From the cell containing the given text, extract its center point as (x, y) coordinate. 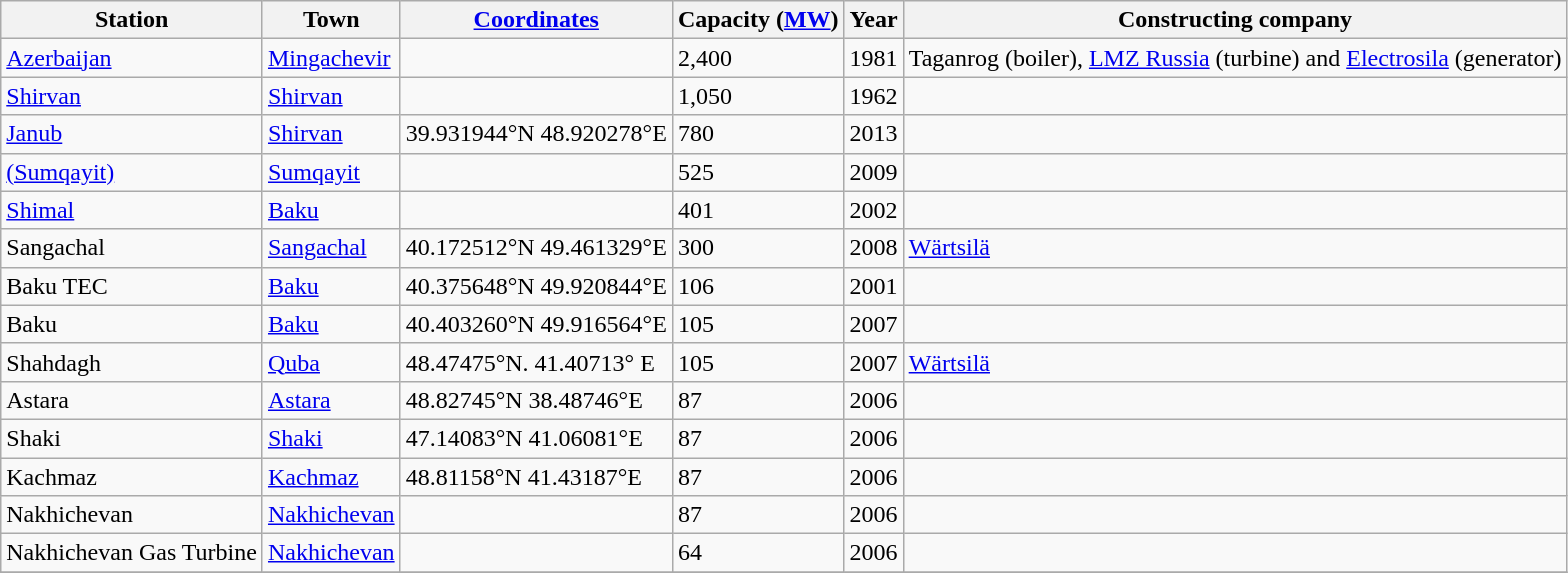
Azerbaijan (132, 58)
780 (758, 134)
2009 (874, 172)
2,400 (758, 58)
Mingachevir (331, 58)
2002 (874, 210)
48.47475°N. 41.40713° E (536, 362)
64 (758, 553)
Town (331, 20)
Coordinates (536, 20)
401 (758, 210)
Constructing company (1235, 20)
40.172512°N 49.461329°E (536, 248)
(Sumqayit) (132, 172)
47.14083°N 41.06081°E (536, 438)
525 (758, 172)
1,050 (758, 96)
Station (132, 20)
Shahdagh (132, 362)
Quba (331, 362)
40.375648°N 49.920844°E (536, 286)
Janub (132, 134)
300 (758, 248)
Baku TEC (132, 286)
2001 (874, 286)
48.81158°N 41.43187°E (536, 477)
2013 (874, 134)
Year (874, 20)
Nakhichevan Gas Turbine (132, 553)
1962 (874, 96)
48.82745°N 38.48746°E (536, 400)
1981 (874, 58)
Shimal (132, 210)
106 (758, 286)
Taganrog (boiler), LMZ Russia (turbine) and Electrosila (generator) (1235, 58)
Capacity (MW) (758, 20)
39.931944°N 48.920278°E (536, 134)
40.403260°N 49.916564°E (536, 324)
2008 (874, 248)
Sumqayit (331, 172)
